Search for the cell housing the specified text and yield its [X, Y] center coordinate. 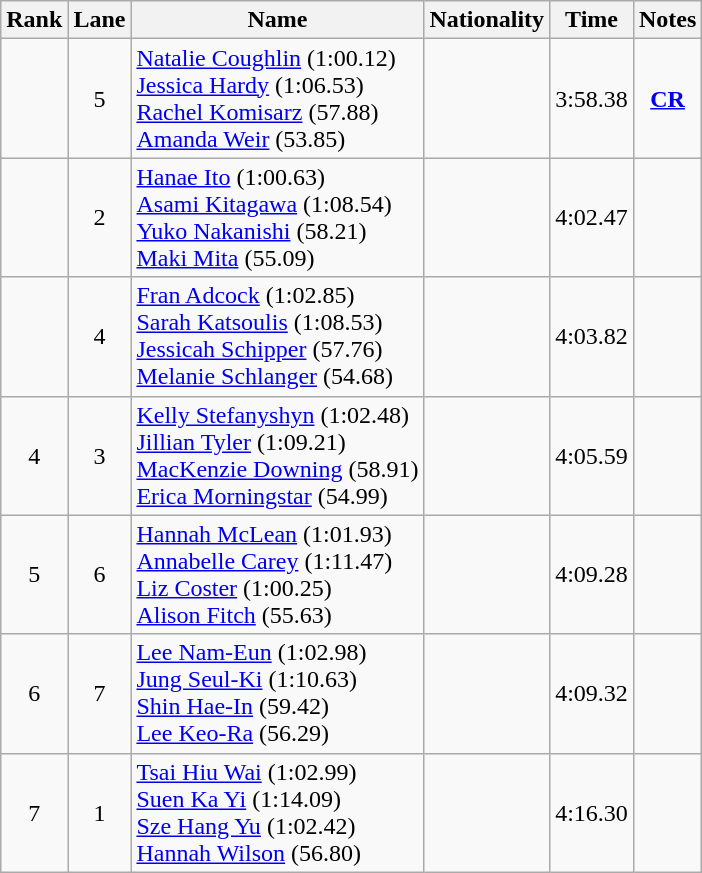
Hanae Ito (1:00.63) Asami Kitagawa (1:08.54) Yuko Nakanishi (58.21) Maki Mita (55.09) [278, 218]
Notes [667, 20]
3 [100, 456]
Lane [100, 20]
Fran Adcock (1:02.85) Sarah Katsoulis (1:08.53) Jessicah Schipper (57.76) Melanie Schlanger (54.68) [278, 336]
4:09.32 [592, 694]
Nationality [487, 20]
4:05.59 [592, 456]
Name [278, 20]
Hannah McLean (1:01.93) Annabelle Carey (1:11.47) Liz Coster (1:00.25) Alison Fitch (55.63) [278, 574]
4:16.30 [592, 812]
Kelly Stefanyshyn (1:02.48) Jillian Tyler (1:09.21) MacKenzie Downing (58.91) Erica Morningstar (54.99) [278, 456]
2 [100, 218]
Time [592, 20]
1 [100, 812]
Rank [34, 20]
Natalie Coughlin (1:00.12) Jessica Hardy (1:06.53) Rachel Komisarz (57.88) Amanda Weir (53.85) [278, 98]
3:58.38 [592, 98]
4:09.28 [592, 574]
CR [667, 98]
4:03.82 [592, 336]
4:02.47 [592, 218]
Lee Nam-Eun (1:02.98) Jung Seul-Ki (1:10.63) Shin Hae-In (59.42) Lee Keo-Ra (56.29) [278, 694]
Tsai Hiu Wai (1:02.99) Suen Ka Yi (1:14.09) Sze Hang Yu (1:02.42) Hannah Wilson (56.80) [278, 812]
